From the cell containing the given text, extract its center point as (x, y) coordinate. 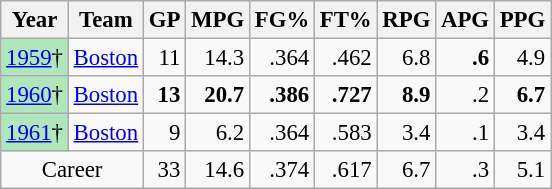
1961† (35, 133)
MPG (218, 20)
1960† (35, 95)
FG% (282, 20)
Career (72, 170)
8.9 (406, 95)
14.6 (218, 170)
.6 (466, 58)
5.1 (522, 170)
.374 (282, 170)
.617 (346, 170)
6.2 (218, 133)
33 (164, 170)
13 (164, 95)
.727 (346, 95)
PPG (522, 20)
14.3 (218, 58)
.1 (466, 133)
1959† (35, 58)
FT% (346, 20)
6.8 (406, 58)
Year (35, 20)
20.7 (218, 95)
RPG (406, 20)
.462 (346, 58)
Team (106, 20)
GP (164, 20)
.3 (466, 170)
11 (164, 58)
.2 (466, 95)
9 (164, 133)
.386 (282, 95)
4.9 (522, 58)
.583 (346, 133)
APG (466, 20)
